From the cell containing the given text, extract its center point as (x, y) coordinate. 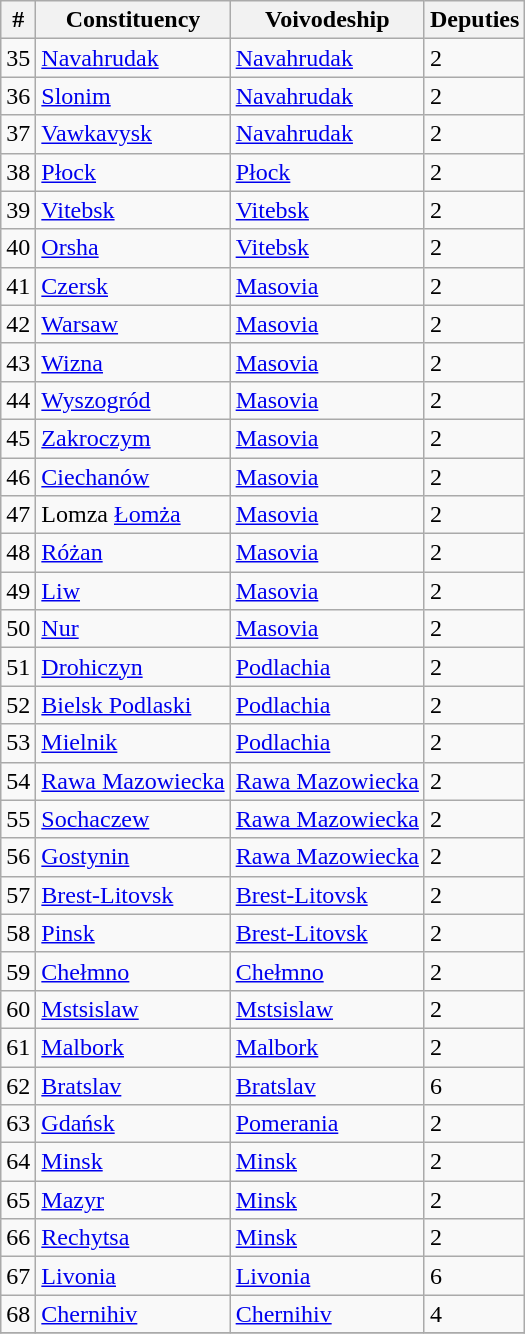
41 (18, 286)
Vawkavysk (133, 134)
Rechytsa (133, 1238)
Slonim (133, 96)
68 (18, 1314)
52 (18, 705)
Constituency (133, 20)
# (18, 20)
Orsha (133, 248)
Deputies (474, 20)
Nur (133, 629)
37 (18, 134)
58 (18, 933)
Wyszogród (133, 400)
Pomerania (327, 1124)
Mazyr (133, 1200)
40 (18, 248)
45 (18, 438)
Voivodeship (327, 20)
47 (18, 515)
61 (18, 1047)
Czersk (133, 286)
43 (18, 362)
55 (18, 819)
Bielsk Podlaski (133, 705)
51 (18, 667)
39 (18, 210)
Gostynin (133, 857)
65 (18, 1200)
67 (18, 1276)
38 (18, 172)
Lomza Łomża (133, 515)
56 (18, 857)
44 (18, 400)
48 (18, 553)
63 (18, 1124)
42 (18, 324)
Wizna (133, 362)
36 (18, 96)
50 (18, 629)
57 (18, 895)
Drohiczyn (133, 667)
49 (18, 591)
62 (18, 1085)
54 (18, 781)
Sochaczew (133, 819)
35 (18, 58)
Gdańsk (133, 1124)
Ciechanów (133, 477)
60 (18, 1009)
Pinsk (133, 933)
Mielnik (133, 743)
66 (18, 1238)
Różan (133, 553)
64 (18, 1162)
59 (18, 971)
46 (18, 477)
53 (18, 743)
Liw (133, 591)
Warsaw (133, 324)
4 (474, 1314)
Zakroczym (133, 438)
